Identify which cell holds the provided text, then report its (X, Y) central coordinate. 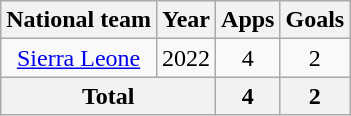
Total (108, 96)
National team (79, 20)
Sierra Leone (79, 58)
Apps (248, 20)
Goals (315, 20)
Year (186, 20)
2022 (186, 58)
